Determine the (x, y) coordinate at the center of the cell enclosing the given text.  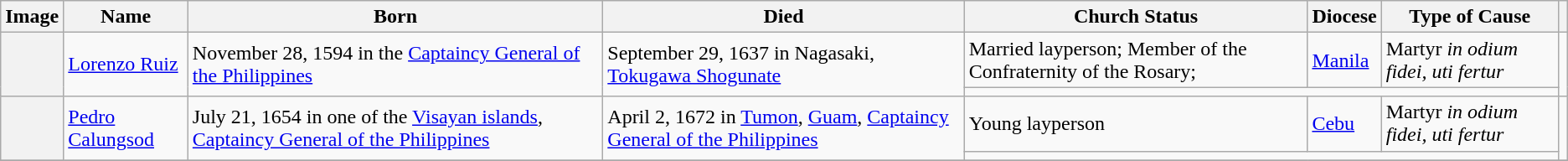
Lorenzo Ruiz (126, 65)
September 29, 1637 in Nagasaki, Tokugawa Shogunate (784, 65)
Manila (1344, 60)
July 21, 1654 in one of the Visayan islands, Captaincy General of the Philippines (395, 128)
Name (126, 17)
Pedro Calungsod (126, 128)
April 2, 1672 in Tumon, Guam, Captaincy General of the Philippines (784, 128)
Church Status (1136, 17)
Died (784, 17)
Cebu (1344, 124)
Married layperson; Member of the Confraternity of the Rosary; (1136, 60)
Image (32, 17)
Born (395, 17)
Diocese (1344, 17)
Type of Cause (1469, 17)
Young layperson (1136, 124)
November 28, 1594 in the Captaincy General of the Philippines (395, 65)
